Find where the given text appears and provide that cell's center as [x, y] coordinate. 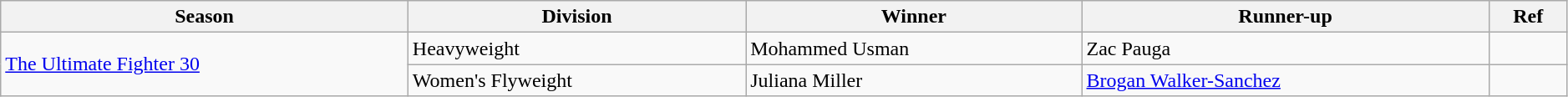
Zac Pauga [1285, 48]
Division [576, 17]
Brogan Walker-Sanchez [1285, 80]
Mohammed Usman [914, 48]
The Ultimate Fighter 30 [205, 64]
Season [205, 17]
Women's Flyweight [576, 80]
Juliana Miller [914, 80]
Heavyweight [576, 48]
Winner [914, 17]
Ref [1528, 17]
Runner-up [1285, 17]
